Scan for the cell matching the given text and deliver its [X, Y] coordinate at center. 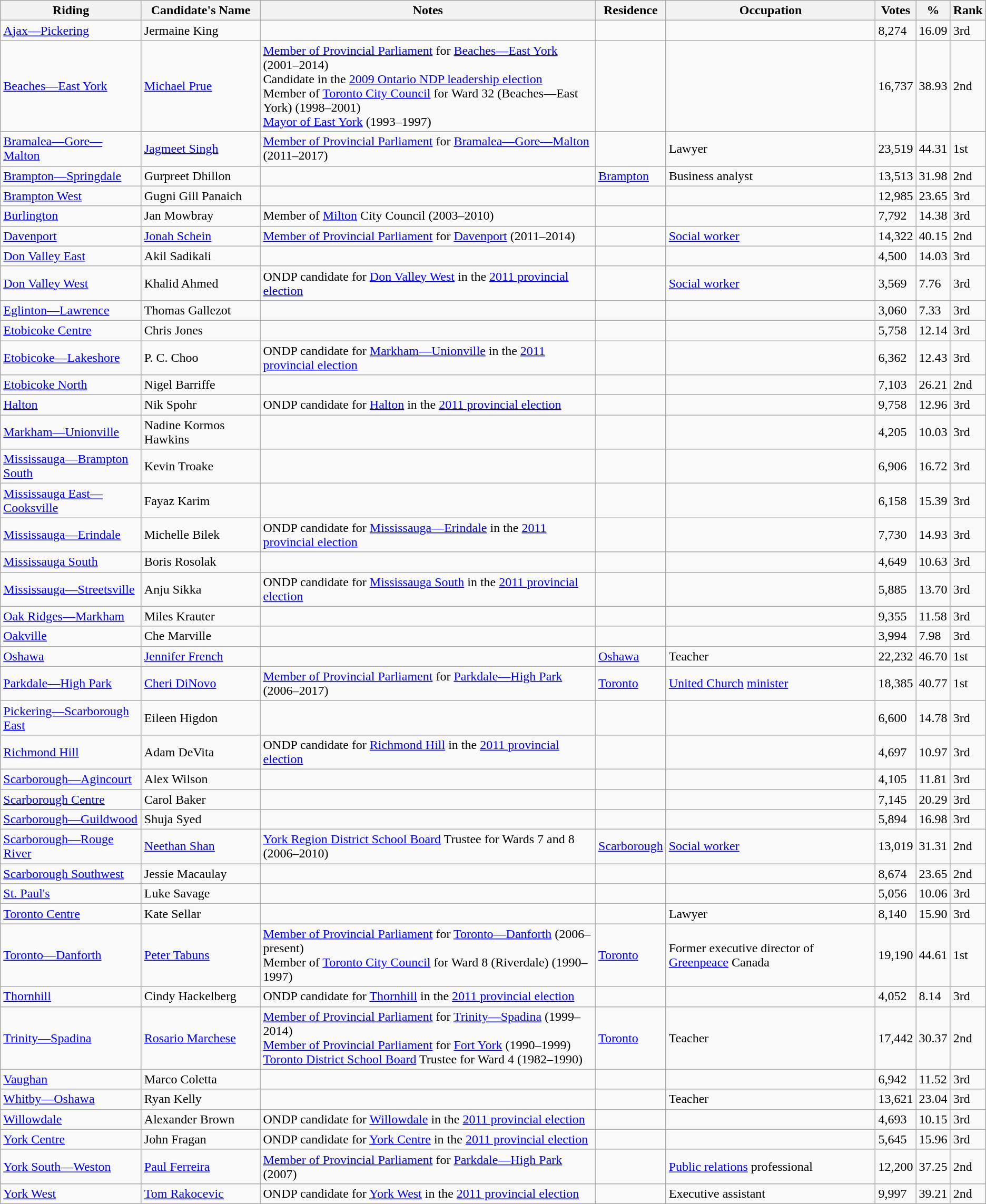
Jagmeet Singh [201, 149]
13,621 [895, 1099]
38.93 [933, 86]
15.39 [933, 500]
30.37 [933, 1038]
Residence [631, 11]
8,140 [895, 914]
15.90 [933, 914]
ONDP candidate for Thornhill in the 2011 provincial election [428, 996]
14.38 [933, 216]
13.70 [933, 589]
3,994 [895, 636]
7,103 [895, 385]
Ajax—Pickering [71, 31]
9,758 [895, 405]
16.09 [933, 31]
Votes [895, 11]
Don Valley West [71, 283]
11.81 [933, 779]
Scarborough [631, 847]
8,274 [895, 31]
Davenport [71, 236]
12.43 [933, 357]
Alex Wilson [201, 779]
5,885 [895, 589]
Mississauga—Streetsville [71, 589]
14.03 [933, 256]
Markham—Unionville [71, 432]
12,985 [895, 196]
Vaughan [71, 1079]
Parkdale—High Park [71, 684]
10.63 [933, 562]
Cheri DiNovo [201, 684]
Don Valley East [71, 256]
7,730 [895, 535]
31.31 [933, 847]
4,500 [895, 256]
13,019 [895, 847]
20.29 [933, 799]
13,513 [895, 176]
11.52 [933, 1079]
Jermaine King [201, 31]
Fayaz Karim [201, 500]
ONDP candidate for Halton in the 2011 provincial election [428, 405]
Beaches—East York [71, 86]
40.77 [933, 684]
10.06 [933, 894]
Jan Mowbray [201, 216]
York Region District School Board Trustee for Wards 7 and 8 (2006–2010) [428, 847]
Che Marville [201, 636]
Halton [71, 405]
Member of Provincial Parliament for Parkdale—High Park (2006–2017) [428, 684]
York West [71, 1193]
7,145 [895, 799]
4,205 [895, 432]
Candidate's Name [201, 11]
Kate Sellar [201, 914]
16.98 [933, 820]
10.03 [933, 432]
Scarborough Southwest [71, 874]
44.61 [933, 955]
6,158 [895, 500]
Riding [71, 11]
23.04 [933, 1099]
% [933, 11]
14,322 [895, 236]
Willowdale [71, 1119]
10.97 [933, 752]
Peter Tabuns [201, 955]
Thomas Gallezot [201, 310]
Jennifer French [201, 656]
Miles Krauter [201, 616]
York South—Weston [71, 1166]
Etobicoke Centre [71, 330]
4,697 [895, 752]
4,105 [895, 779]
Alexander Brown [201, 1119]
Occupation [771, 11]
12.14 [933, 330]
Oakville [71, 636]
6,942 [895, 1079]
3,060 [895, 310]
6,362 [895, 357]
John Fragan [201, 1139]
19,190 [895, 955]
Brampton [631, 176]
ONDP candidate for Richmond Hill in the 2011 provincial election [428, 752]
Scarborough Centre [71, 799]
Ryan Kelly [201, 1099]
Business analyst [771, 176]
9,355 [895, 616]
7.98 [933, 636]
37.25 [933, 1166]
Luke Savage [201, 894]
Member of Milton City Council (2003–2010) [428, 216]
Khalid Ahmed [201, 283]
8.14 [933, 996]
Member of Provincial Parliament for Parkdale—High Park (2007) [428, 1166]
Gugni Gill Panaich [201, 196]
5,645 [895, 1139]
ONDP candidate for Willowdale in the 2011 provincial election [428, 1119]
7,792 [895, 216]
Rosario Marchese [201, 1038]
Nigel Barriffe [201, 385]
Carol Baker [201, 799]
Member of Provincial Parliament for Bramalea—Gore—Malton (2011–2017) [428, 149]
Rank [968, 11]
22,232 [895, 656]
Michelle Bilek [201, 535]
Member of Provincial Parliament for Davenport (2011–2014) [428, 236]
ONDP candidate for York Centre in the 2011 provincial election [428, 1139]
8,674 [895, 874]
Brampton West [71, 196]
Executive assistant [771, 1193]
Etobicoke North [71, 385]
12.96 [933, 405]
Pickering—Scarborough East [71, 717]
7.33 [933, 310]
Mississauga South [71, 562]
Kevin Troake [201, 467]
ONDP candidate for York West in the 2011 provincial election [428, 1193]
11.58 [933, 616]
26.21 [933, 385]
Toronto Centre [71, 914]
Eileen Higdon [201, 717]
Shuja Syed [201, 820]
Marco Coletta [201, 1079]
Akil Sadikali [201, 256]
5,056 [895, 894]
4,052 [895, 996]
15.96 [933, 1139]
ONDP candidate for Mississauga—Erindale in the 2011 provincial election [428, 535]
Former executive director of Greenpeace Canada [771, 955]
Oak Ridges—Markham [71, 616]
ONDP candidate for Don Valley West in the 2011 provincial election [428, 283]
Mississauga—Brampton South [71, 467]
Eglinton—Lawrence [71, 310]
39.21 [933, 1193]
6,906 [895, 467]
ONDP candidate for Markham—Unionville in the 2011 provincial election [428, 357]
14.93 [933, 535]
Neethan Shan [201, 847]
14.78 [933, 717]
Etobicoke—Lakeshore [71, 357]
5,894 [895, 820]
Brampton—Springdale [71, 176]
Jessie Macaulay [201, 874]
Tom Rakocevic [201, 1193]
18,385 [895, 684]
Michael Prue [201, 86]
Nadine Kormos Hawkins [201, 432]
Bramalea—Gore—Malton [71, 149]
Scarborough—Guildwood [71, 820]
3,569 [895, 283]
9,997 [895, 1193]
Trinity—Spadina [71, 1038]
5,758 [895, 330]
10.15 [933, 1119]
ONDP candidate for Mississauga South in the 2011 provincial election [428, 589]
Adam DeVita [201, 752]
P. C. Choo [201, 357]
4,649 [895, 562]
Paul Ferreira [201, 1166]
4,693 [895, 1119]
46.70 [933, 656]
12,200 [895, 1166]
16,737 [895, 86]
Mississauga—Erindale [71, 535]
31.98 [933, 176]
16.72 [933, 467]
Scarborough—Agincourt [71, 779]
York Centre [71, 1139]
Member of Provincial Parliament for Toronto—Danforth (2006–present) Member of Toronto City Council for Ward 8 (Riverdale) (1990–1997) [428, 955]
Thornhill [71, 996]
St. Paul's [71, 894]
Nik Spohr [201, 405]
Burlington [71, 216]
Cindy Hackelberg [201, 996]
Chris Jones [201, 330]
40.15 [933, 236]
Gurpreet Dhillon [201, 176]
23,519 [895, 149]
Anju Sikka [201, 589]
6,600 [895, 717]
Richmond Hill [71, 752]
Mississauga East—Cooksville [71, 500]
Toronto—Danforth [71, 955]
7.76 [933, 283]
Boris Rosolak [201, 562]
44.31 [933, 149]
Public relations professional [771, 1166]
United Church minister [771, 684]
17,442 [895, 1038]
Notes [428, 11]
Whitby—Oshawa [71, 1099]
Scarborough—Rouge River [71, 847]
Jonah Schein [201, 236]
